Determine the [x, y] coordinate at the center of the cell enclosing the given text.  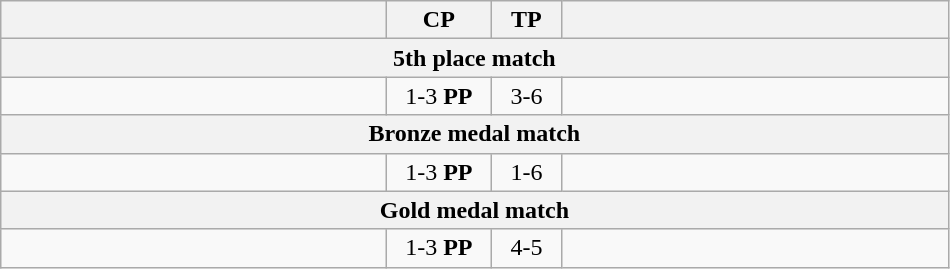
TP [526, 20]
1-6 [526, 172]
Bronze medal match [474, 134]
CP [439, 20]
3-6 [526, 96]
5th place match [474, 58]
Gold medal match [474, 210]
4-5 [526, 248]
